Detect which cell encompasses the target text, then output its [X, Y] center coordinate. 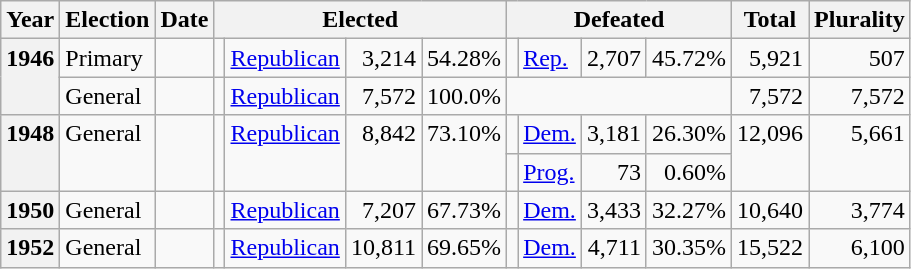
5,661 [860, 153]
8,842 [383, 153]
Total [770, 20]
Elected [360, 20]
12,096 [770, 153]
30.35% [688, 248]
507 [860, 58]
Rep. [550, 58]
67.73% [464, 210]
3,181 [614, 134]
100.0% [464, 96]
Plurality [860, 20]
Primary [108, 58]
Prog. [550, 172]
0.60% [688, 172]
7,207 [383, 210]
73.10% [464, 153]
26.30% [688, 134]
1948 [30, 153]
1950 [30, 210]
32.27% [688, 210]
Year [30, 20]
3,433 [614, 210]
Defeated [620, 20]
5,921 [770, 58]
3,774 [860, 210]
10,811 [383, 248]
69.65% [464, 248]
10,640 [770, 210]
4,711 [614, 248]
2,707 [614, 58]
1946 [30, 77]
3,214 [383, 58]
1952 [30, 248]
54.28% [464, 58]
6,100 [860, 248]
73 [614, 172]
15,522 [770, 248]
45.72% [688, 58]
Election [108, 20]
Date [184, 20]
